Return (X, Y) of the center of cell containing provided text 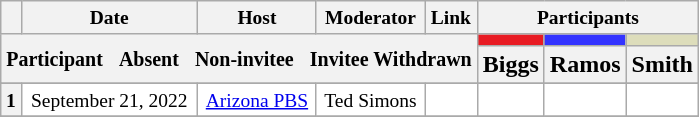
Ramos (585, 64)
Arizona PBS (258, 100)
Participants (588, 18)
Participant Absent Non-invitee Invitee Withdrawn (240, 58)
Date (110, 18)
Biggs (510, 64)
1 (11, 100)
Link (452, 18)
Moderator (370, 18)
Smith (662, 64)
September 21, 2022 (110, 100)
Host (258, 18)
Ted Simons (370, 100)
